Find where the given text appears and provide that cell's center as (x, y) coordinate. 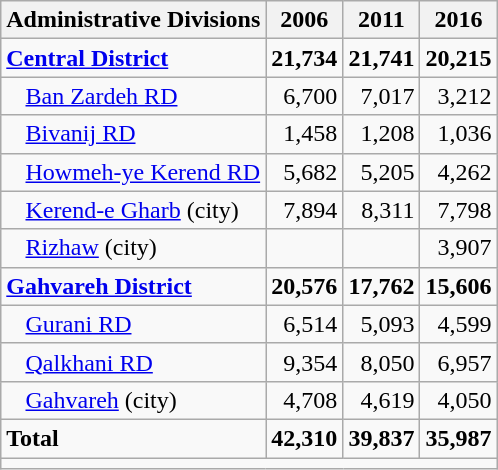
6,700 (304, 96)
9,354 (304, 362)
21,741 (382, 58)
Kerend-e Gharb (city) (134, 210)
8,311 (382, 210)
4,708 (304, 400)
39,837 (382, 438)
6,514 (304, 324)
2006 (304, 20)
Gahvareh (city) (134, 400)
Rizhaw (city) (134, 248)
17,762 (382, 286)
4,599 (458, 324)
8,050 (382, 362)
3,212 (458, 96)
Bivanij RD (134, 134)
4,050 (458, 400)
15,606 (458, 286)
Qalkhani RD (134, 362)
Gurani RD (134, 324)
2011 (382, 20)
4,262 (458, 172)
35,987 (458, 438)
Howmeh-ye Kerend RD (134, 172)
42,310 (304, 438)
1,208 (382, 134)
Administrative Divisions (134, 20)
5,093 (382, 324)
2016 (458, 20)
1,036 (458, 134)
3,907 (458, 248)
20,576 (304, 286)
21,734 (304, 58)
Gahvareh District (134, 286)
5,682 (304, 172)
7,017 (382, 96)
4,619 (382, 400)
7,798 (458, 210)
7,894 (304, 210)
20,215 (458, 58)
1,458 (304, 134)
Ban Zardeh RD (134, 96)
5,205 (382, 172)
Total (134, 438)
6,957 (458, 362)
Central District (134, 58)
